Output the (X, Y) coordinate of the center of the cell containing the given text.  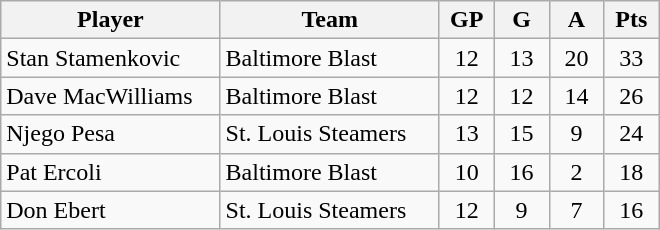
Dave MacWilliams (110, 96)
Team (330, 20)
24 (632, 134)
7 (576, 210)
Stan Stamenkovic (110, 58)
GP (466, 20)
G (522, 20)
14 (576, 96)
33 (632, 58)
2 (576, 172)
18 (632, 172)
15 (522, 134)
Pts (632, 20)
Pat Ercoli (110, 172)
26 (632, 96)
Player (110, 20)
Njego Pesa (110, 134)
10 (466, 172)
20 (576, 58)
A (576, 20)
Don Ebert (110, 210)
